Detect which cell encompasses the target text, then output its (x, y) center coordinate. 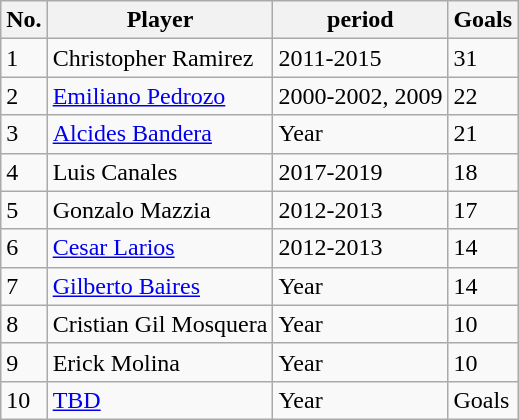
2017-2019 (360, 172)
Alcides Bandera (160, 134)
Emiliano Pedrozo (160, 96)
5 (24, 210)
2011-2015 (360, 58)
Player (160, 20)
6 (24, 248)
Luis Canales (160, 172)
18 (483, 172)
8 (24, 324)
period (360, 20)
22 (483, 96)
2 (24, 96)
4 (24, 172)
Gilberto Baires (160, 286)
3 (24, 134)
7 (24, 286)
9 (24, 362)
Gonzalo Mazzia (160, 210)
21 (483, 134)
Christopher Ramirez (160, 58)
1 (24, 58)
31 (483, 58)
Erick Molina (160, 362)
TBD (160, 400)
2000-2002, 2009 (360, 96)
17 (483, 210)
Cristian Gil Mosquera (160, 324)
No. (24, 20)
Cesar Larios (160, 248)
